Scan for the cell matching the given text and deliver its [x, y] coordinate at center. 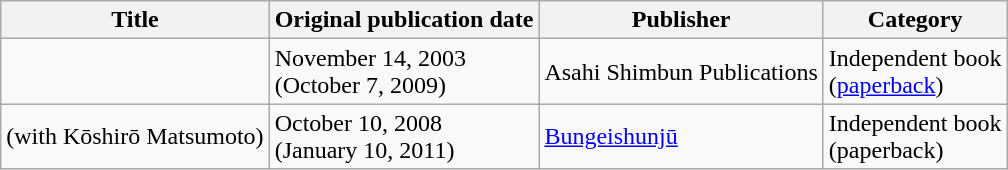
October 10, 2008(January 10, 2011) [404, 136]
Asahi Shimbun Publications [681, 72]
Publisher [681, 20]
(with Kōshirō Matsumoto) [135, 136]
Original publication date [404, 20]
Title [135, 20]
Category [915, 20]
November 14, 2003(October 7, 2009) [404, 72]
Bungeishunjū [681, 136]
